Scan for the cell matching the given text and deliver its (x, y) coordinate at center. 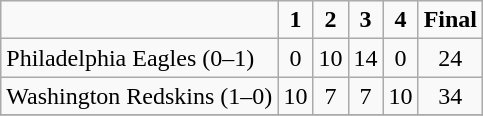
1 (296, 20)
34 (450, 96)
24 (450, 58)
Washington Redskins (1–0) (140, 96)
Final (450, 20)
4 (400, 20)
14 (366, 58)
3 (366, 20)
2 (330, 20)
Philadelphia Eagles (0–1) (140, 58)
